Return (X, Y) of the center of cell containing provided text 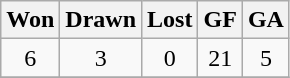
Won (30, 20)
GA (266, 20)
GF (220, 20)
0 (170, 58)
Lost (170, 20)
6 (30, 58)
Drawn (101, 20)
5 (266, 58)
21 (220, 58)
3 (101, 58)
